Identify which cell holds the provided text, then report its [x, y] central coordinate. 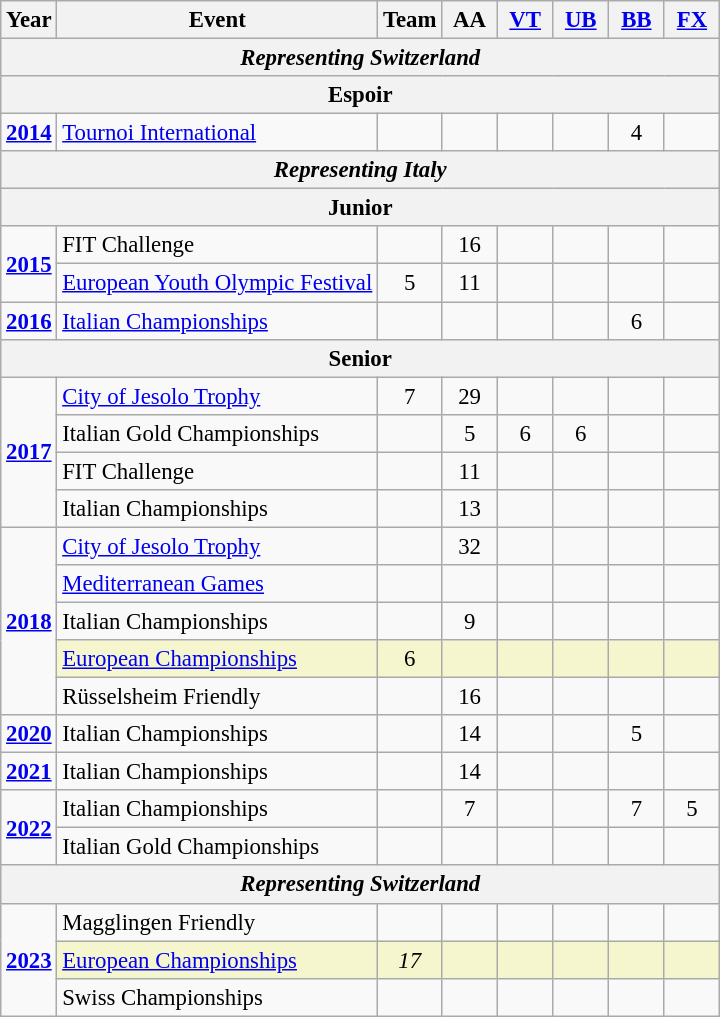
Rüsselsheim Friendly [218, 697]
Magglingen Friendly [218, 922]
2023 [29, 960]
29 [470, 396]
Espoir [360, 95]
Junior [360, 208]
2020 [29, 734]
9 [470, 621]
2017 [29, 452]
2022 [29, 828]
2018 [29, 621]
2014 [29, 133]
Mediterranean Games [218, 584]
13 [470, 509]
FX [692, 20]
2021 [29, 772]
32 [470, 546]
European Youth Olympic Festival [218, 283]
Swiss Championships [218, 997]
Event [218, 20]
Year [29, 20]
Team [410, 20]
2016 [29, 321]
Senior [360, 358]
UB [581, 20]
2015 [29, 264]
AA [470, 20]
4 [637, 133]
Representing Italy [360, 170]
17 [410, 960]
BB [637, 20]
VT [525, 20]
Tournoi International [218, 133]
